Search for the cell housing the specified text and yield its (x, y) center coordinate. 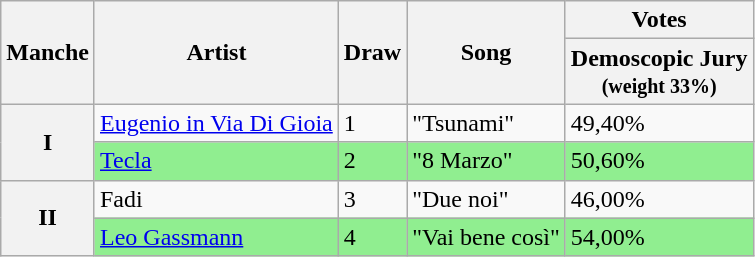
Leo Gassmann (216, 237)
1 (372, 123)
4 (372, 237)
Demoscopic Jury(weight 33%) (659, 72)
I (48, 142)
Votes (659, 20)
50,60% (659, 161)
Tecla (216, 161)
"8 Marzo" (486, 161)
Manche (48, 52)
3 (372, 199)
"Due noi" (486, 199)
54,00% (659, 237)
"Tsunami" (486, 123)
Eugenio in Via Di Gioia (216, 123)
Song (486, 52)
46,00% (659, 199)
"Vai bene così" (486, 237)
49,40% (659, 123)
Artist (216, 52)
Draw (372, 52)
II (48, 218)
2 (372, 161)
Fadi (216, 199)
